Provide the (x, y) coordinate of the cell's center where the given text is located.  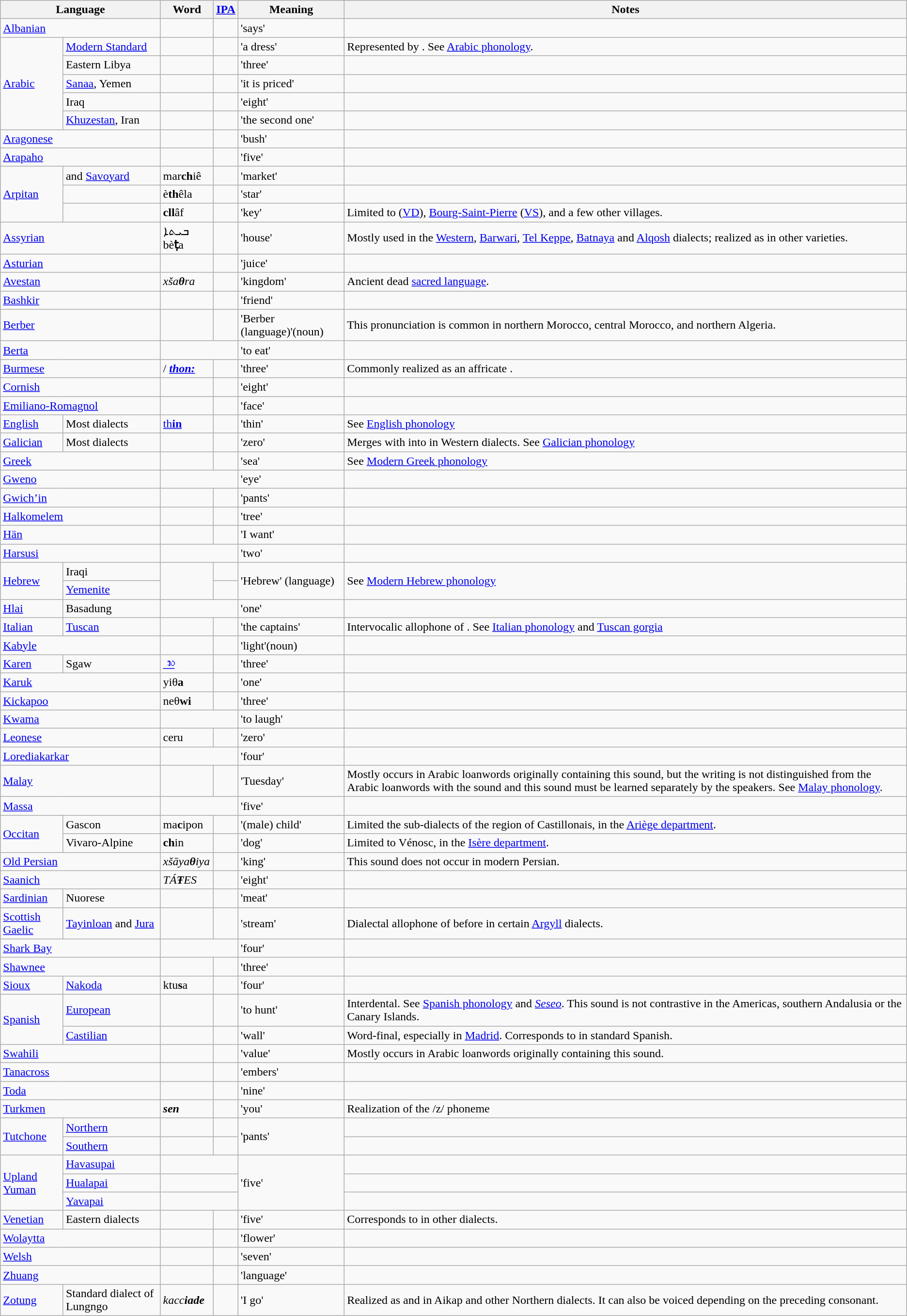
'to hunt' (291, 1010)
and Savoyard (111, 175)
Word (187, 10)
See Modern Greek phonology (626, 461)
Northern (111, 1127)
'(male) child' (291, 824)
Karen (32, 664)
'eye' (291, 479)
'tree' (291, 516)
Tuscan (111, 627)
'I want' (291, 535)
Malay (80, 781)
èthêla (187, 194)
'a dress' (291, 47)
See Modern Hebrew phonology (626, 581)
'Berber (language)'(noun) (291, 325)
'friend' (291, 300)
Leonese (80, 738)
Ancient dead sacred language. (626, 282)
Kabyle (80, 645)
'Hebrew' (language) (291, 581)
Nakoda (111, 985)
'Tuesday' (291, 781)
Tayinloan and Jura (111, 923)
'meat' (291, 898)
kacciade (187, 1300)
Castilian (111, 1035)
'kingdom' (291, 282)
Burmese (80, 368)
သၢ (187, 664)
European (111, 1010)
Shark Bay (80, 948)
Harsusi (80, 553)
ktusa (187, 985)
Sanaa, Yemen (111, 83)
Wolaytta (80, 1238)
Swahili (80, 1054)
See English phonology (626, 424)
Mostly used in the Western, Barwari, Tel Keppe, Batnaya and Alqosh dialects; realized as in other varieties. (626, 238)
'house' (291, 238)
Limited to (VD), Bourg-Saint-Pierre (VS), and a few other villages. (626, 212)
Corresponds to in other dialects. (626, 1220)
Intervocalic allophone of . See Italian phonology and Tuscan gorgia (626, 627)
Massa (80, 806)
'sea' (291, 461)
Tanacross (80, 1072)
Old Persian (80, 861)
'king' (291, 861)
This sound does not occur in modern Persian. (626, 861)
Tutchone (32, 1137)
Iraqi (111, 571)
Standard dialect of Lungngo (111, 1300)
Venetian (32, 1220)
This pronunciation is common in northern Morocco, central Morocco, and northern Algeria. (626, 325)
Basadung (111, 608)
cllâf (187, 212)
Hebrew (32, 581)
Galician (32, 443)
Lorediakarkar (80, 756)
Greek (80, 461)
'the second one' (291, 120)
neθwi (187, 700)
Language (80, 10)
Represented by . See Arabic phonology. (626, 47)
'two' (291, 553)
'bush' (291, 139)
Yavapai (111, 1201)
Realized as and in Aikap and other Northern dialects. It can also be voiced depending on the preceding consonant. (626, 1300)
Bashkir (80, 300)
'dog' (291, 843)
xšaθra (187, 282)
'face' (291, 406)
yiθa (187, 682)
Iraq (111, 102)
'the captains' (291, 627)
Commonly realized as an affricate . (626, 368)
Nuorese (111, 898)
Spanish (32, 1019)
'nine' (291, 1091)
Arabic (32, 83)
chin (187, 843)
macipon (187, 824)
Welsh (80, 1256)
thin (187, 424)
Gweno (80, 479)
Arapaho (80, 157)
'juice' (291, 263)
Berta (80, 350)
'I go' (291, 1300)
Limited to Vénosc, in the Isère department. (626, 843)
ceru (187, 738)
'says' (291, 28)
'language' (291, 1275)
Italian (32, 627)
Berber (80, 325)
'seven' (291, 1256)
Saanich (80, 880)
Aragonese (80, 139)
Kwama (80, 719)
Word-final, especially in Madrid. Corresponds to in standard Spanish. (626, 1035)
Upland Yuman (32, 1183)
Eastern dialects (111, 1220)
Asturian (80, 263)
Havasupai (111, 1164)
Avestan (80, 282)
Zotung (32, 1300)
Southern (111, 1146)
'flower' (291, 1238)
Notes (626, 10)
sen (187, 1109)
'to eat' (291, 350)
Eastern Libya (111, 65)
Karuk (80, 682)
marchiê (187, 175)
Zhuang (80, 1275)
'market' (291, 175)
Sioux (32, 985)
Dialectal allophone of before in certain Argyll dialects. (626, 923)
Hualapai (111, 1183)
'key' (291, 212)
Mostly occurs in Arabic loanwords originally containing this sound. (626, 1054)
Meaning (291, 10)
'thin' (291, 424)
'wall' (291, 1035)
Yemenite (111, 590)
Hlai (32, 608)
English (32, 424)
Turkmen (80, 1109)
'light'(noun) (291, 645)
Toda (80, 1091)
IPA (226, 10)
/ thon: (187, 368)
Occitan (32, 834)
Realization of the /z/ phoneme (626, 1109)
'stream' (291, 923)
'embers' (291, 1072)
Halkomelem (80, 516)
Cornish (80, 387)
xšāyaθiya (187, 861)
Scottish Gaelic (32, 923)
Gwich’in (80, 498)
Modern Standard (111, 47)
Khuzestan, Iran (111, 120)
ܒܝܬܐ bèṭa (187, 238)
Sardinian (32, 898)
Emiliano-Romagnol (80, 406)
Limited the sub-dialects of the region of Castillonais, in the Ariège department. (626, 824)
TÁŦES (187, 880)
Interdental. See Spanish phonology and Seseo. This sound is not contrastive in the Americas, southern Andalusia or the Canary Islands. (626, 1010)
Vivaro-Alpine (111, 843)
'value' (291, 1054)
Gascon (111, 824)
'you' (291, 1109)
'it is priced' (291, 83)
'to laugh' (291, 719)
Merges with into in Western dialects. See Galician phonology (626, 443)
Arpitan (32, 194)
Albanian (80, 28)
Shawnee (80, 967)
Hän (80, 535)
Assyrian (80, 238)
'star' (291, 194)
Sgaw (111, 664)
Kickapoo (80, 700)
